Pinpoint the cell where the given text exists, returning its (X, Y) midpoint coordinate. 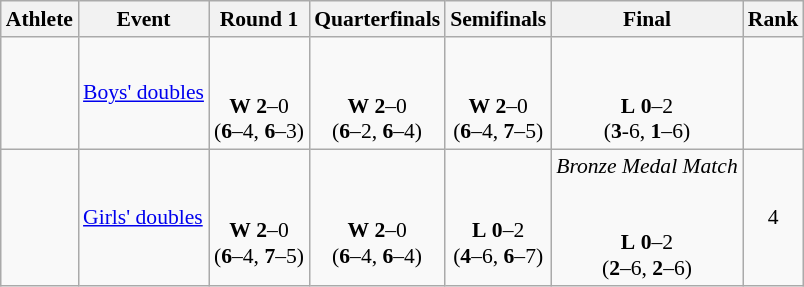
L 0–2 (3-6, 1–6) (647, 93)
Semifinals (498, 19)
Final (647, 19)
4 (774, 218)
Boys' doubles (144, 93)
W 2–0 (6–2, 6–4) (377, 93)
Round 1 (259, 19)
Rank (774, 19)
Athlete (40, 19)
W 2–0 (6–4, 6–3) (259, 93)
Quarterfinals (377, 19)
L 0–2 (4–6, 6–7) (498, 218)
W 2–0 (6–4, 6–4) (377, 218)
Event (144, 19)
Girls' doubles (144, 218)
Bronze Medal MatchL 0–2 (2–6, 2–6) (647, 218)
